Return [x, y] of the center of cell containing provided text 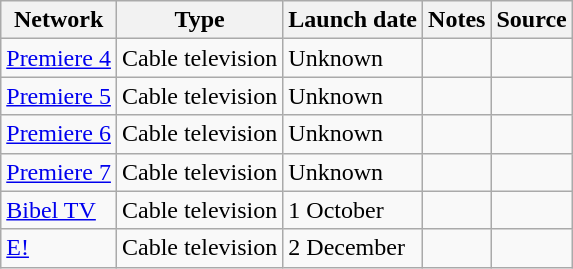
Premiere 4 [59, 58]
Launch date [353, 20]
Bibel TV [59, 210]
1 October [353, 210]
Premiere 7 [59, 172]
Source [532, 20]
E! [59, 248]
Notes [457, 20]
2 December [353, 248]
Premiere 5 [59, 96]
Premiere 6 [59, 134]
Network [59, 20]
Type [199, 20]
